Scan for the cell matching the given text and deliver its [X, Y] coordinate at center. 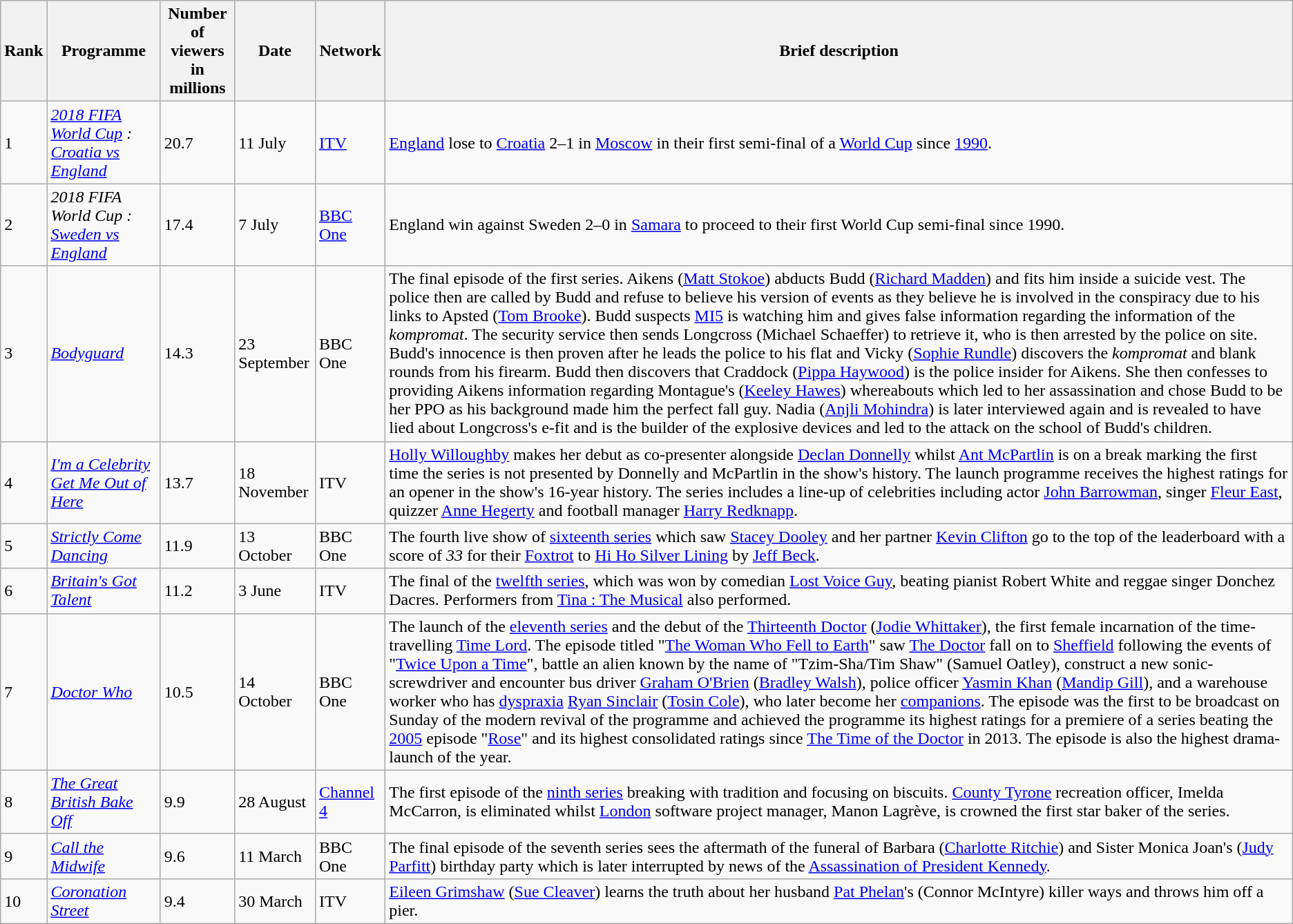
20.7 [198, 142]
8 [23, 802]
I'm a Celebrity Get Me Out of Here [104, 482]
13 October [275, 546]
14 October [275, 692]
11 March [275, 856]
7 July [275, 225]
13.7 [198, 482]
9 [23, 856]
Date [275, 51]
17.4 [198, 225]
Doctor Who [104, 692]
4 [23, 482]
Rank [23, 51]
3 June [275, 591]
10 [23, 901]
11.9 [198, 546]
2018 FIFA World Cup : Sweden vs England [104, 225]
9.9 [198, 802]
England win against Sweden 2–0 in Samara to proceed to their first World Cup semi-final since 1990. [839, 225]
7 [23, 692]
28 August [275, 802]
Brief description [839, 51]
18 November [275, 482]
10.5 [198, 692]
11 July [275, 142]
2 [23, 225]
30 March [275, 901]
5 [23, 546]
Strictly Come Dancing [104, 546]
14.3 [198, 354]
Britain's Got Talent [104, 591]
Call the Midwife [104, 856]
Channel 4 [349, 802]
Network [349, 51]
6 [23, 591]
Eileen Grimshaw (Sue Cleaver) learns the truth about her husband Pat Phelan's (Connor McIntyre) killer ways and throws him off a pier. [839, 901]
11.2 [198, 591]
England lose to Croatia 2–1 in Moscow in their first semi-final of a World Cup since 1990. [839, 142]
Coronation Street [104, 901]
Number of viewersin millions [198, 51]
9.6 [198, 856]
The Great British Bake Off [104, 802]
2018 FIFA World Cup : Croatia vs England [104, 142]
Bodyguard [104, 354]
3 [23, 354]
Programme [104, 51]
9.4 [198, 901]
1 [23, 142]
23 September [275, 354]
